Output the [x, y] coordinate of the center of the cell containing the given text.  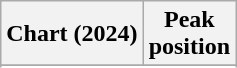
Peakposition [189, 34]
Chart (2024) [72, 34]
